Scan for the cell matching the given text and deliver its (X, Y) coordinate at center. 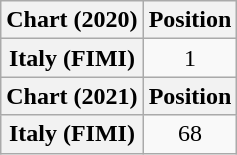
Chart (2020) (72, 20)
Chart (2021) (72, 96)
1 (190, 58)
68 (190, 134)
